Identify which cell holds the provided text, then report its (x, y) central coordinate. 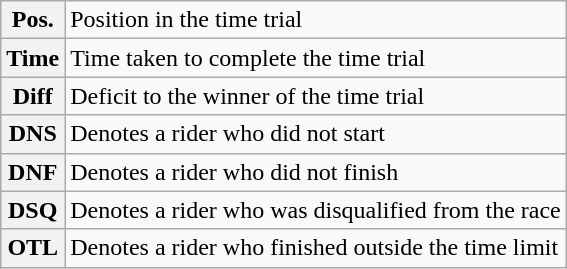
DNF (33, 172)
Denotes a rider who finished outside the time limit (316, 248)
DNS (33, 134)
Denotes a rider who did not start (316, 134)
Denotes a rider who was disqualified from the race (316, 210)
Time (33, 58)
Deficit to the winner of the time trial (316, 96)
OTL (33, 248)
Position in the time trial (316, 20)
Pos. (33, 20)
Diff (33, 96)
Denotes a rider who did not finish (316, 172)
Time taken to complete the time trial (316, 58)
DSQ (33, 210)
